For the text-containing cell, return its midpoint in [x, y] coordinate format. 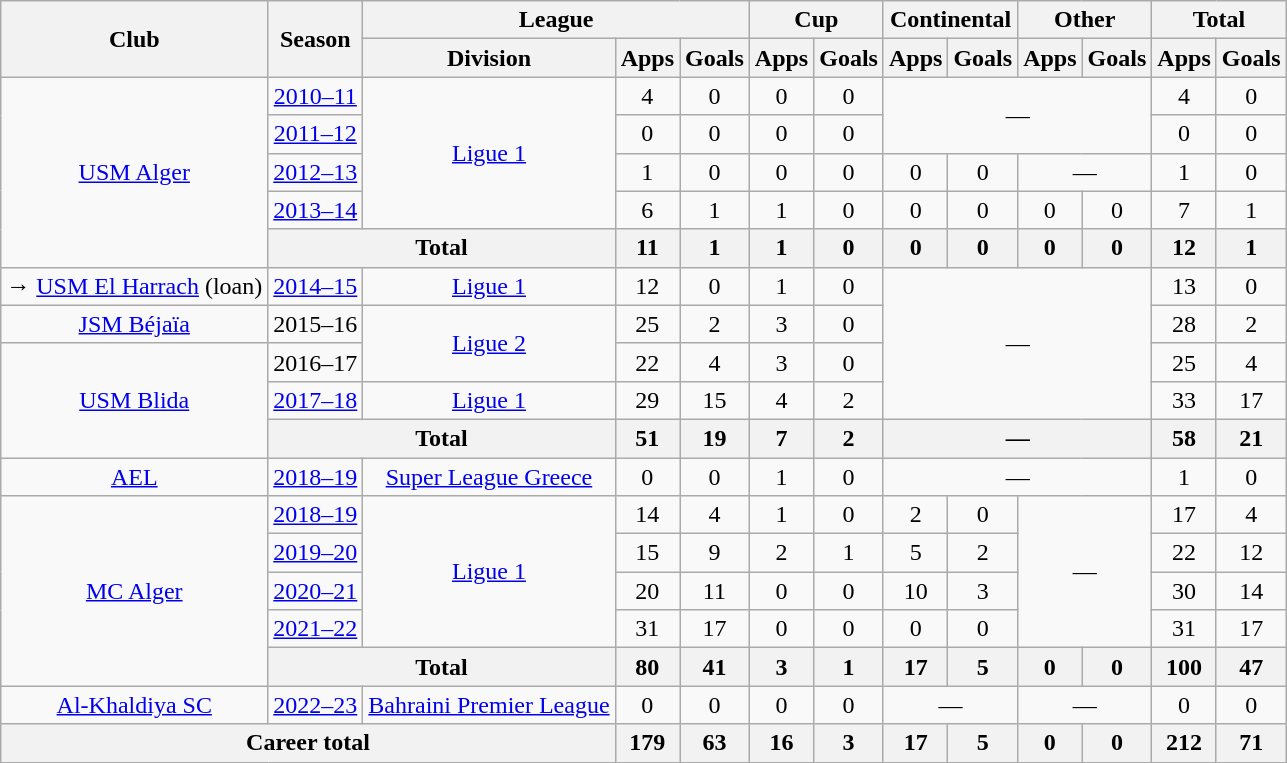
19 [715, 438]
Season [316, 39]
2015–16 [316, 324]
Career total [308, 743]
51 [647, 438]
47 [1251, 667]
Ligue 2 [489, 343]
2022–23 [316, 705]
58 [1184, 438]
33 [1184, 400]
2010–11 [316, 96]
Division [489, 58]
2013–14 [316, 210]
Other [1085, 20]
212 [1184, 743]
21 [1251, 438]
2012–13 [316, 172]
Super League Greece [489, 477]
16 [781, 743]
2020–21 [316, 591]
20 [647, 591]
10 [915, 591]
USM Alger [134, 172]
71 [1251, 743]
41 [715, 667]
Continental [950, 20]
9 [715, 553]
28 [1184, 324]
USM Blida [134, 400]
2014–15 [316, 286]
80 [647, 667]
2011–12 [316, 134]
AEL [134, 477]
63 [715, 743]
29 [647, 400]
2019–20 [316, 553]
100 [1184, 667]
Bahraini Premier League [489, 705]
2021–22 [316, 629]
League [556, 20]
→ USM El Harrach (loan) [134, 286]
2016–17 [316, 362]
179 [647, 743]
Cup [816, 20]
Al-Khaldiya SC [134, 705]
6 [647, 210]
30 [1184, 591]
Club [134, 39]
2017–18 [316, 400]
13 [1184, 286]
MC Alger [134, 591]
JSM Béjaïa [134, 324]
